Capture the cell that displays the provided text and extract its [x, y] central coordinate. 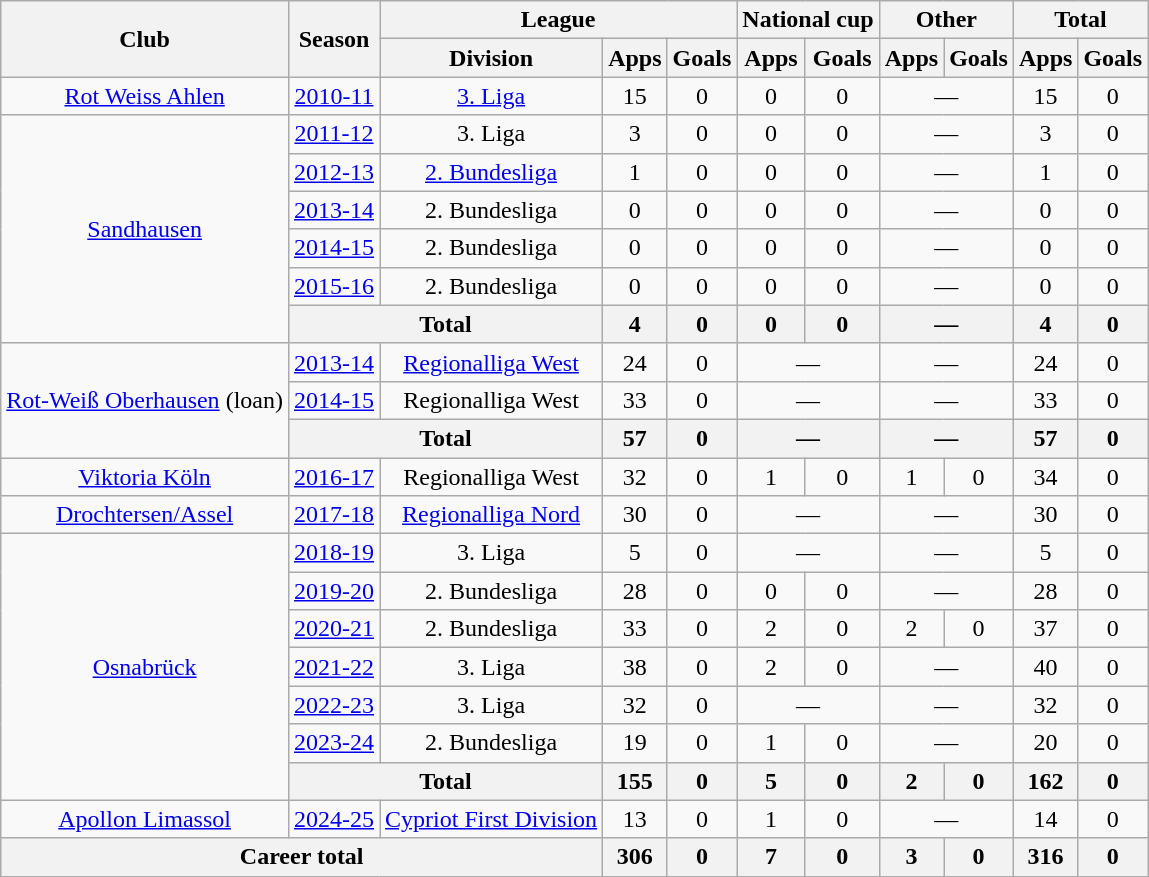
14 [1045, 819]
40 [1045, 667]
37 [1045, 629]
2012-13 [334, 172]
7 [771, 857]
Other [946, 20]
2020-21 [334, 629]
Apollon Limassol [145, 819]
2021-22 [334, 667]
19 [635, 743]
Cypriot First Division [492, 819]
2018-19 [334, 553]
Drochtersen/Assel [145, 515]
Rot-Weiß Oberhausen (loan) [145, 400]
162 [1045, 781]
2011-12 [334, 134]
Division [492, 58]
2017-18 [334, 515]
National cup [808, 20]
2024-25 [334, 819]
Rot Weiss Ahlen [145, 96]
Regionalliga Nord [492, 515]
2010-11 [334, 96]
Sandhausen [145, 229]
316 [1045, 857]
League [558, 20]
2022-23 [334, 705]
Season [334, 39]
Osnabrück [145, 667]
Viktoria Köln [145, 477]
155 [635, 781]
2019-20 [334, 591]
38 [635, 667]
34 [1045, 477]
20 [1045, 743]
2023-24 [334, 743]
306 [635, 857]
2015-16 [334, 286]
Club [145, 39]
Career total [302, 857]
2016-17 [334, 477]
13 [635, 819]
